Return [x, y] of the center of cell containing provided text 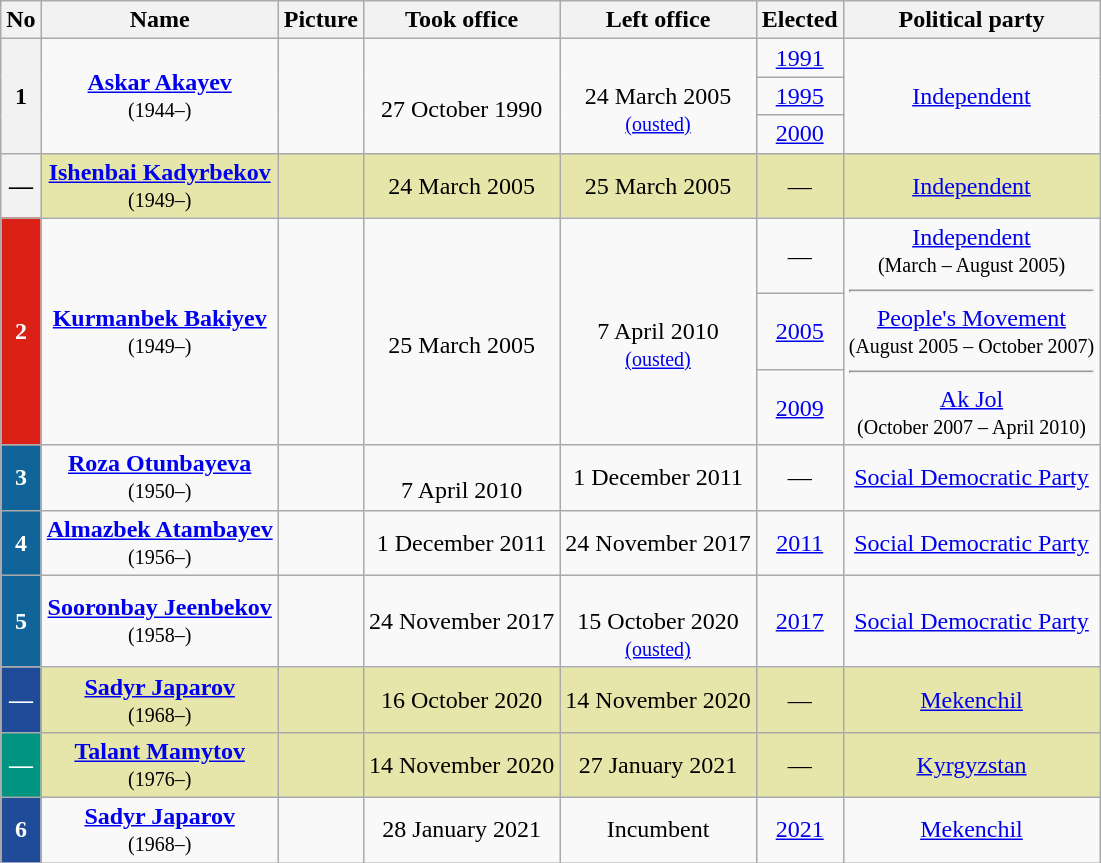
7 April 2010(ousted) [658, 332]
Roza Otunbayeva(1950–) [160, 478]
Sooronbay Jeenbekov(1958–) [160, 621]
Political party [971, 20]
Elected [800, 20]
Picture [320, 20]
3 [21, 478]
Askar Akayev(1944–) [160, 96]
28 January 2021 [461, 830]
16 October 2020 [461, 700]
27 October 1990 [461, 96]
Talant Mamytov(1976–) [160, 764]
1995 [800, 96]
Ishenbai Kadyrbekov(1949–) [160, 186]
2017 [800, 621]
Took office [461, 20]
1 [21, 96]
2011 [800, 542]
2021 [800, 830]
2 [21, 332]
27 January 2021 [658, 764]
Independent(March – August 2005)People's Movement(August 2005 – October 2007)Ak Jol(October 2007 – April 2010) [971, 332]
6 [21, 830]
Kyrgyzstan [971, 764]
4 [21, 542]
2000 [800, 134]
Name [160, 20]
1991 [800, 58]
5 [21, 621]
No [21, 20]
24 March 2005(ousted) [658, 96]
7 April 2010 [461, 478]
24 March 2005 [461, 186]
Incumbent [658, 830]
2005 [800, 332]
15 October 2020(ousted) [658, 621]
Left office [658, 20]
2009 [800, 407]
Almazbek Atambayev(1956–) [160, 542]
Kurmanbek Bakiyev(1949–) [160, 332]
